Detect which cell encompasses the target text, then output its (X, Y) center coordinate. 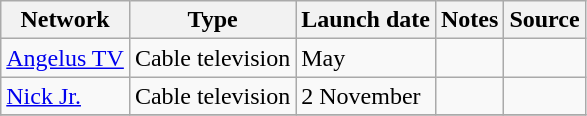
Nick Jr. (66, 96)
Angelus TV (66, 58)
Type (212, 20)
Source (544, 20)
May (366, 58)
Launch date (366, 20)
2 November (366, 96)
Network (66, 20)
Notes (469, 20)
